Extract the (x, y) coordinate from the center of the cell holding the provided text.  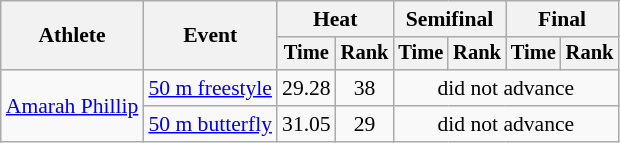
29.28 (306, 88)
31.05 (306, 124)
Semifinal (449, 19)
50 m freestyle (210, 88)
Heat (335, 19)
38 (365, 88)
Event (210, 36)
29 (365, 124)
Amarah Phillip (72, 106)
Final (562, 19)
50 m butterfly (210, 124)
Athlete (72, 36)
